Identify which cell holds the provided text, then report its [x, y] central coordinate. 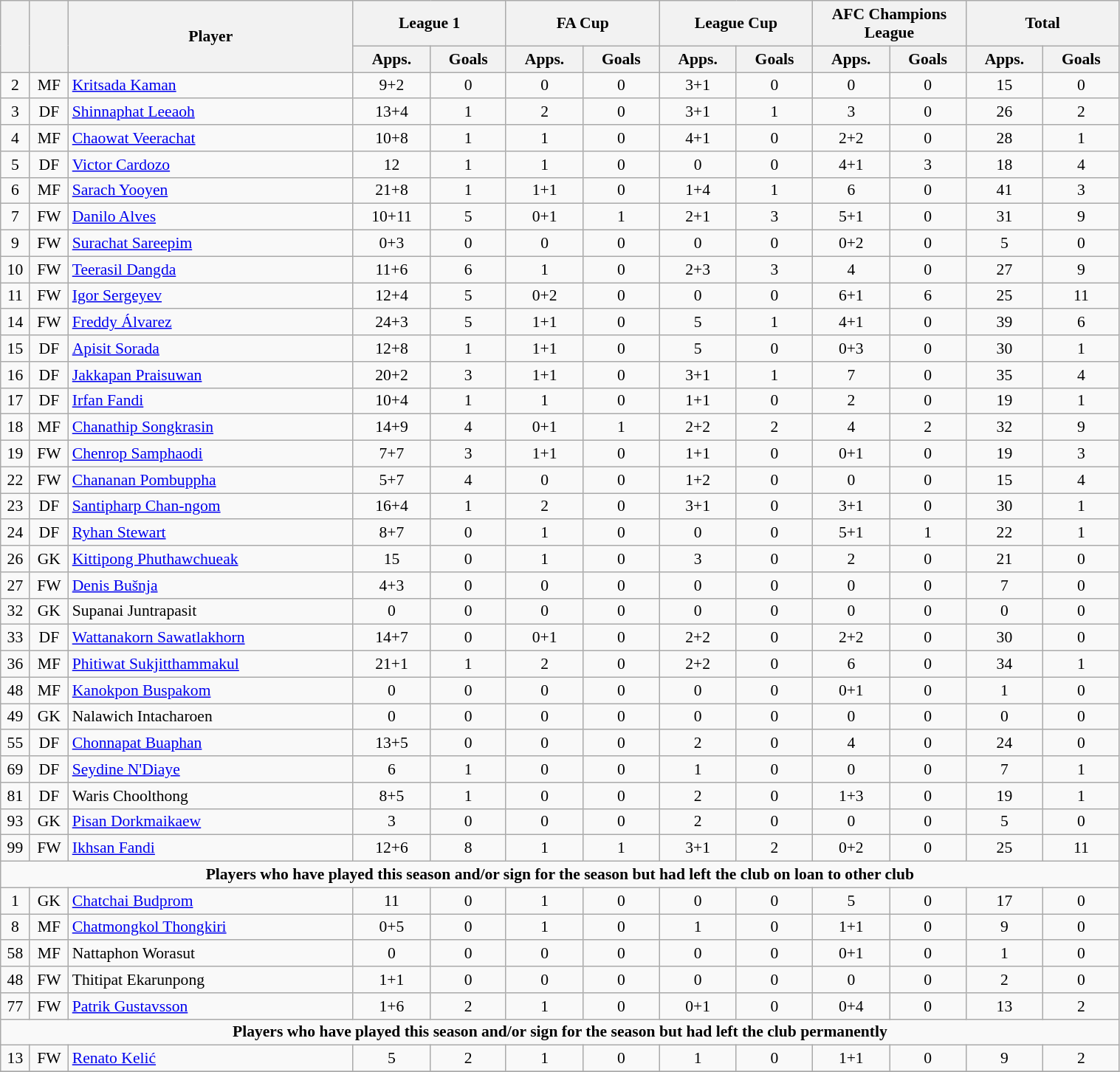
10+4 [391, 401]
23 [15, 506]
Jakkapan Praisuwan [211, 375]
Nattaphon Worasut [211, 954]
Supanai Juntrapasit [211, 611]
34 [1004, 664]
Teerasil Dangda [211, 269]
16 [15, 375]
Players who have played this season and/or sign for the season but had left the club permanently [560, 1032]
Igor Sergeyev [211, 296]
28 [1004, 138]
League Cup [736, 24]
10 [15, 269]
21+8 [391, 190]
Santipharp Chan-ngom [211, 506]
1+3 [851, 796]
8+7 [391, 533]
Danilo Alves [211, 217]
Ryhan Stewart [211, 533]
9+2 [391, 86]
14+7 [391, 638]
10+8 [391, 138]
35 [1004, 375]
24+3 [391, 323]
League 1 [430, 24]
Kritsada Kaman [211, 86]
20+2 [391, 375]
36 [15, 664]
Nalawich Intacharoen [211, 717]
Waris Choolthong [211, 796]
Chaowat Veerachat [211, 138]
Thitipat Ekarunpong [211, 980]
AFC Champions League [890, 24]
2+1 [698, 217]
8+5 [391, 796]
14 [15, 323]
5+7 [391, 480]
Chenrop Samphaodi [211, 454]
1+2 [698, 480]
Surachat Sareepim [211, 244]
Irfan Fandi [211, 401]
39 [1004, 323]
2+3 [698, 269]
Player [211, 37]
33 [15, 638]
Sarach Yooyen [211, 190]
21+1 [391, 664]
41 [1004, 190]
Pisan Dorkmaikaew [211, 822]
99 [15, 848]
69 [15, 769]
6+1 [851, 296]
31 [1004, 217]
55 [15, 743]
Apisit Sorada [211, 348]
Players who have played this season and/or sign for the season but had left the club on loan to other club [560, 875]
Ikhsan Fandi [211, 848]
77 [15, 1006]
Renato Kelić [211, 1059]
Wattanakorn Sawatlakhorn [211, 638]
4+3 [391, 585]
16+4 [391, 506]
21 [1004, 559]
Phitiwat Sukjitthammakul [211, 664]
12+6 [391, 848]
Kanokpon Buspakom [211, 690]
1+4 [698, 190]
Total [1042, 24]
10+11 [391, 217]
0+5 [391, 927]
93 [15, 822]
Victor Cardozo [211, 165]
Kittipong Phuthawchueak [211, 559]
Patrik Gustavsson [211, 1006]
11+6 [391, 269]
7+7 [391, 454]
Shinnaphat Leeaoh [211, 112]
49 [15, 717]
13+5 [391, 743]
12+8 [391, 348]
0+4 [851, 1006]
1+6 [391, 1006]
12 [391, 165]
Chatmongkol Thongkiri [211, 927]
FA Cup [583, 24]
14+9 [391, 427]
Freddy Álvarez [211, 323]
Chonnapat Buaphan [211, 743]
Chananan Pombuppha [211, 480]
Seydine N'Diaye [211, 769]
12+4 [391, 296]
58 [15, 954]
13+4 [391, 112]
Denis Bušnja [211, 585]
81 [15, 796]
Chanathip Songkrasin [211, 427]
Chatchai Budprom [211, 901]
